Return (X, Y) of the center of cell containing provided text 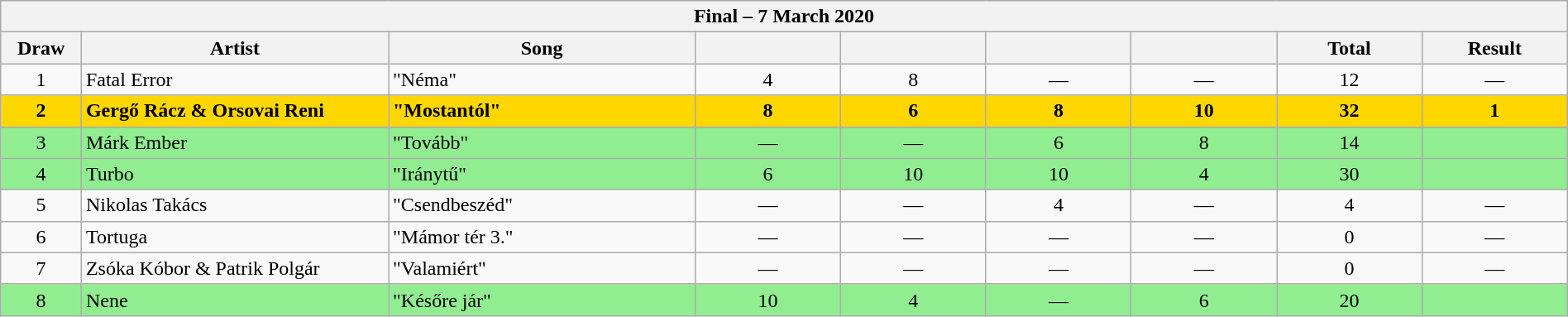
"Néma" (543, 79)
Zsóka Kóbor & Patrik Polgár (235, 268)
Final – 7 March 2020 (784, 17)
20 (1350, 300)
"Mostantól" (543, 111)
5 (41, 205)
Fatal Error (235, 79)
"Iránytű" (543, 174)
7 (41, 268)
Draw (41, 48)
Gergő Rácz & Orsovai Reni (235, 111)
Nikolas Takács (235, 205)
Artist (235, 48)
32 (1350, 111)
"Későre jár" (543, 300)
"Tovább" (543, 142)
Nene (235, 300)
Tortuga (235, 237)
Márk Ember (235, 142)
2 (41, 111)
14 (1350, 142)
3 (41, 142)
Song (543, 48)
Total (1350, 48)
"Csendbeszéd" (543, 205)
"Mámor tér 3." (543, 237)
12 (1350, 79)
Result (1494, 48)
"Valamiért" (543, 268)
30 (1350, 174)
Turbo (235, 174)
